Detect which cell encompasses the target text, then output its (X, Y) center coordinate. 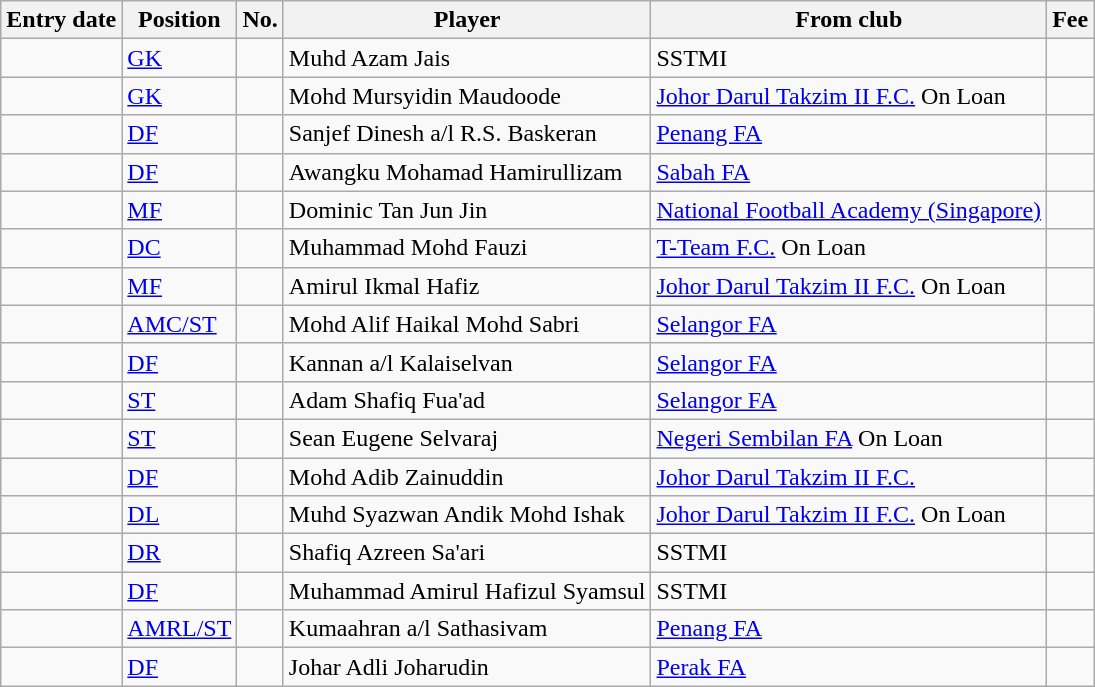
Sanjef Dinesh a/l R.S. Baskeran (467, 134)
Dominic Tan Jun Jin (467, 210)
Shafiq Azreen Sa'ari (467, 553)
From club (849, 20)
DR (180, 553)
Johor Darul Takzim II F.C. (849, 477)
Sabah FA (849, 172)
Muhd Azam Jais (467, 58)
Awangku Mohamad Hamirullizam (467, 172)
DL (180, 515)
Entry date (62, 20)
Muhd Syazwan Andik Mohd Ishak (467, 515)
DC (180, 248)
AMC/ST (180, 324)
AMRL/ST (180, 629)
National Football Academy (Singapore) (849, 210)
Player (467, 20)
Position (180, 20)
Mohd Alif Haikal Mohd Sabri (467, 324)
Fee (1070, 20)
Kannan a/l Kalaiselvan (467, 362)
T-Team F.C. On Loan (849, 248)
Muhammad Mohd Fauzi (467, 248)
Johar Adli Joharudin (467, 667)
Negeri Sembilan FA On Loan (849, 438)
Mohd Adib Zainuddin (467, 477)
Sean Eugene Selvaraj (467, 438)
Mohd Mursyidin Maudoode (467, 96)
No. (260, 20)
Kumaahran a/l Sathasivam (467, 629)
Perak FA (849, 667)
Muhammad Amirul Hafizul Syamsul (467, 591)
Adam Shafiq Fua'ad (467, 400)
Amirul Ikmal Hafiz (467, 286)
